Output the [x, y] coordinate of the center of the cell containing the given text.  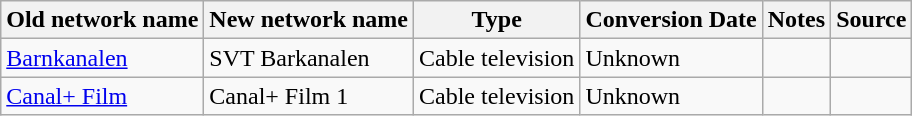
Notes [796, 20]
Type [497, 20]
Canal+ Film 1 [309, 96]
Canal+ Film [102, 96]
Source [872, 20]
SVT Barkanalen [309, 58]
Conversion Date [671, 20]
New network name [309, 20]
Barnkanalen [102, 58]
Old network name [102, 20]
